Identify which cell holds the provided text, then report its [X, Y] central coordinate. 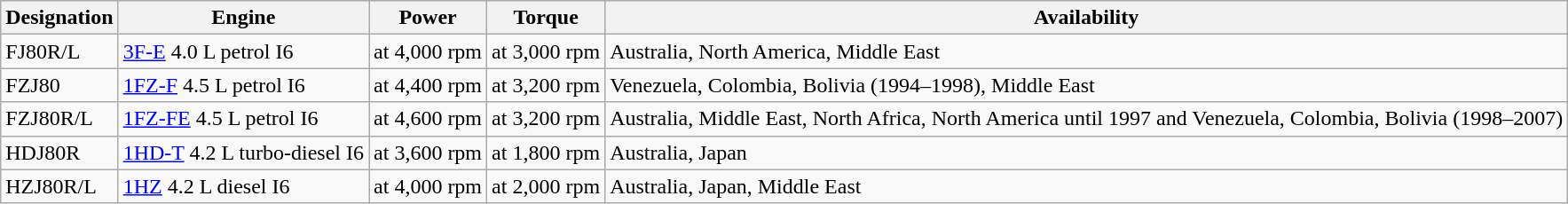
Torque [547, 18]
HZJ80R/L [59, 186]
Australia, Japan, Middle East [1086, 186]
at 3,600 rpm [428, 153]
at 2,000 rpm [547, 186]
Engine [243, 18]
Australia, Japan [1086, 153]
at 4,400 rpm [428, 85]
Availability [1086, 18]
FJ80R/L [59, 51]
Australia, Middle East, North Africa, North America until 1997 and Venezuela, Colombia, Bolivia (1998–2007) [1086, 119]
HDJ80R [59, 153]
1FZ-FE 4.5 L petrol I6 [243, 119]
Venezuela, Colombia, Bolivia (1994–1998), Middle East [1086, 85]
Australia, North America, Middle East [1086, 51]
1HD-T 4.2 L turbo-diesel I6 [243, 153]
Power [428, 18]
FZJ80 [59, 85]
1HZ 4.2 L diesel I6 [243, 186]
FZJ80R/L [59, 119]
1FZ-F 4.5 L petrol I6 [243, 85]
at 3,000 rpm [547, 51]
at 4,600 rpm [428, 119]
at 1,800 rpm [547, 153]
3F-E 4.0 L petrol I6 [243, 51]
Designation [59, 18]
